For the text-containing cell, return its midpoint in [x, y] coordinate format. 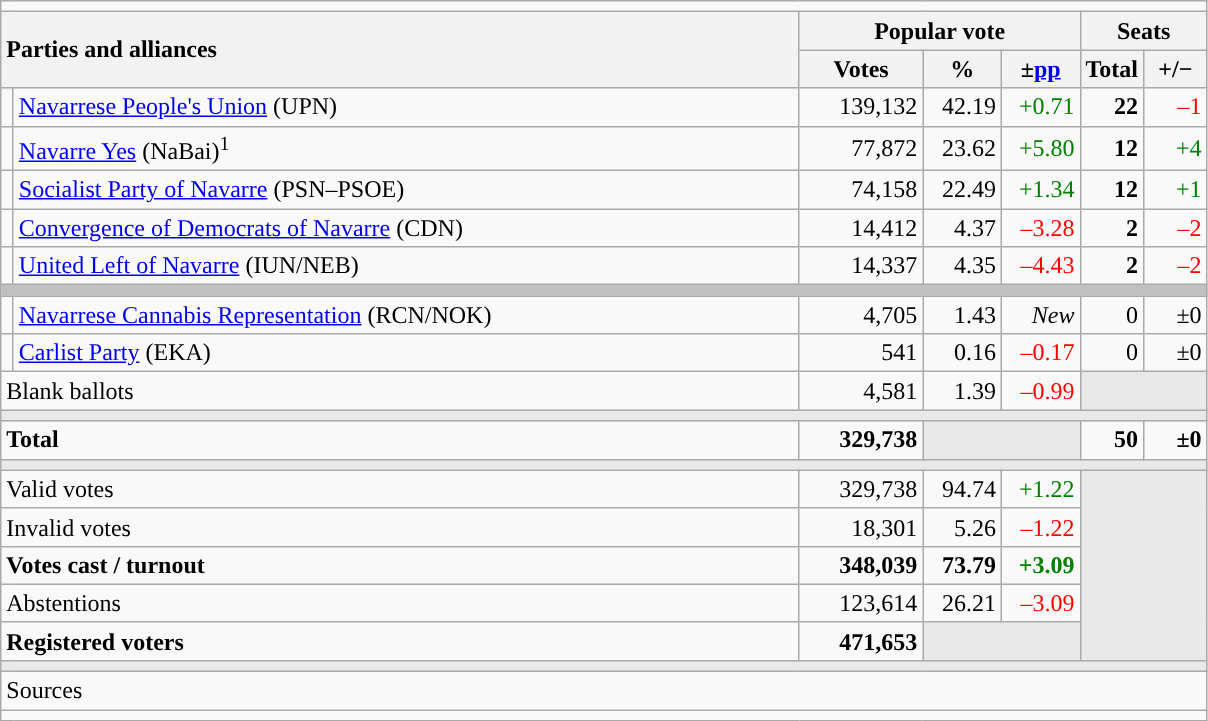
Socialist Party of Navarre (PSN–PSOE) [406, 190]
±pp [1040, 69]
Sources [604, 691]
18,301 [861, 527]
–1.22 [1040, 527]
4.37 [962, 228]
139,132 [861, 107]
14,412 [861, 228]
Popular vote [940, 31]
74,158 [861, 190]
+3.09 [1040, 565]
Registered voters [400, 641]
4.35 [962, 266]
Votes [861, 69]
% [962, 69]
Navarrese People's Union (UPN) [406, 107]
–3.09 [1040, 603]
–0.99 [1040, 391]
42.19 [962, 107]
0.16 [962, 353]
5.26 [962, 527]
348,039 [861, 565]
Votes cast / turnout [400, 565]
–4.43 [1040, 266]
Valid votes [400, 489]
Invalid votes [400, 527]
4,581 [861, 391]
77,872 [861, 148]
+0.71 [1040, 107]
Parties and alliances [400, 50]
+1.34 [1040, 190]
22 [1112, 107]
United Left of Navarre (IUN/NEB) [406, 266]
123,614 [861, 603]
+1 [1176, 190]
+4 [1176, 148]
+1.22 [1040, 489]
Navarre Yes (NaBai)1 [406, 148]
471,653 [861, 641]
–1 [1176, 107]
+5.80 [1040, 148]
1.39 [962, 391]
Carlist Party (EKA) [406, 353]
Navarrese Cannabis Representation (RCN/NOK) [406, 315]
Blank ballots [400, 391]
50 [1112, 440]
Convergence of Democrats of Navarre (CDN) [406, 228]
1.43 [962, 315]
+/− [1176, 69]
Abstentions [400, 603]
26.21 [962, 603]
–3.28 [1040, 228]
23.62 [962, 148]
–0.17 [1040, 353]
73.79 [962, 565]
14,337 [861, 266]
Seats [1144, 31]
541 [861, 353]
22.49 [962, 190]
New [1040, 315]
4,705 [861, 315]
94.74 [962, 489]
